Locate the cell with the specified text and output its (x, y) center coordinate. 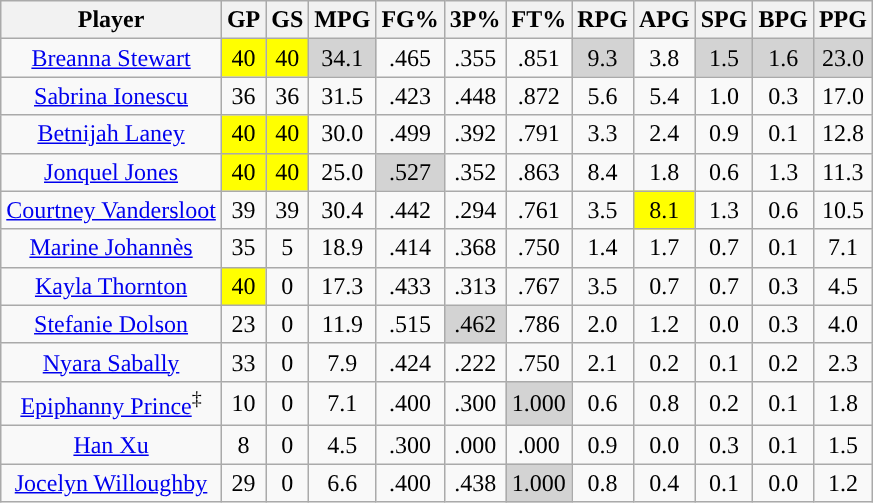
.527 (410, 172)
1.6 (783, 58)
5.4 (664, 96)
.767 (539, 286)
6.6 (342, 483)
.851 (539, 58)
.515 (410, 324)
11.9 (342, 324)
.438 (475, 483)
Kayla Thornton (112, 286)
.352 (475, 172)
1.7 (664, 248)
2.0 (603, 324)
2.3 (842, 362)
Epiphanny Prince‡ (112, 404)
.791 (539, 134)
.433 (410, 286)
.448 (475, 96)
35 (243, 248)
31.5 (342, 96)
9.3 (603, 58)
33 (243, 362)
30.0 (342, 134)
10.5 (842, 210)
4.0 (842, 324)
.499 (410, 134)
5 (288, 248)
17.3 (342, 286)
Han Xu (112, 445)
29 (243, 483)
12.8 (842, 134)
23.0 (842, 58)
8.4 (603, 172)
3.8 (664, 58)
.863 (539, 172)
.222 (475, 362)
GP (243, 20)
.355 (475, 58)
.368 (475, 248)
8 (243, 445)
SPG (724, 20)
34.1 (342, 58)
Jocelyn Willoughby (112, 483)
11.3 (842, 172)
RPG (603, 20)
3.3 (603, 134)
Breanna Stewart (112, 58)
GS (288, 20)
Betnijah Laney (112, 134)
BPG (783, 20)
.423 (410, 96)
.786 (539, 324)
.313 (475, 286)
Stefanie Dolson (112, 324)
.761 (539, 210)
APG (664, 20)
Jonquel Jones (112, 172)
10 (243, 404)
.414 (410, 248)
Nyara Sabally (112, 362)
.465 (410, 58)
FG% (410, 20)
2.1 (603, 362)
.392 (475, 134)
.872 (539, 96)
5.6 (603, 96)
1.0 (724, 96)
30.4 (342, 210)
FT% (539, 20)
MPG (342, 20)
.442 (410, 210)
.294 (475, 210)
Sabrina Ionescu (112, 96)
3P% (475, 20)
.462 (475, 324)
.424 (410, 362)
7.9 (342, 362)
1.4 (603, 248)
Courtney Vandersloot (112, 210)
23 (243, 324)
PPG (842, 20)
Player (112, 20)
Marine Johannès (112, 248)
17.0 (842, 96)
2.4 (664, 134)
18.9 (342, 248)
25.0 (342, 172)
8.1 (664, 210)
0.4 (664, 483)
